Scan for the cell matching the given text and deliver its [x, y] coordinate at center. 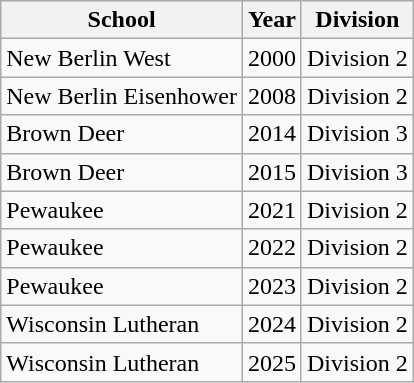
Year [272, 20]
2000 [272, 58]
New Berlin Eisenhower [122, 96]
2014 [272, 134]
2008 [272, 96]
2021 [272, 210]
Division [357, 20]
2023 [272, 286]
New Berlin West [122, 58]
2015 [272, 172]
School [122, 20]
2024 [272, 324]
2025 [272, 362]
2022 [272, 248]
